Capture the cell that displays the provided text and extract its (x, y) central coordinate. 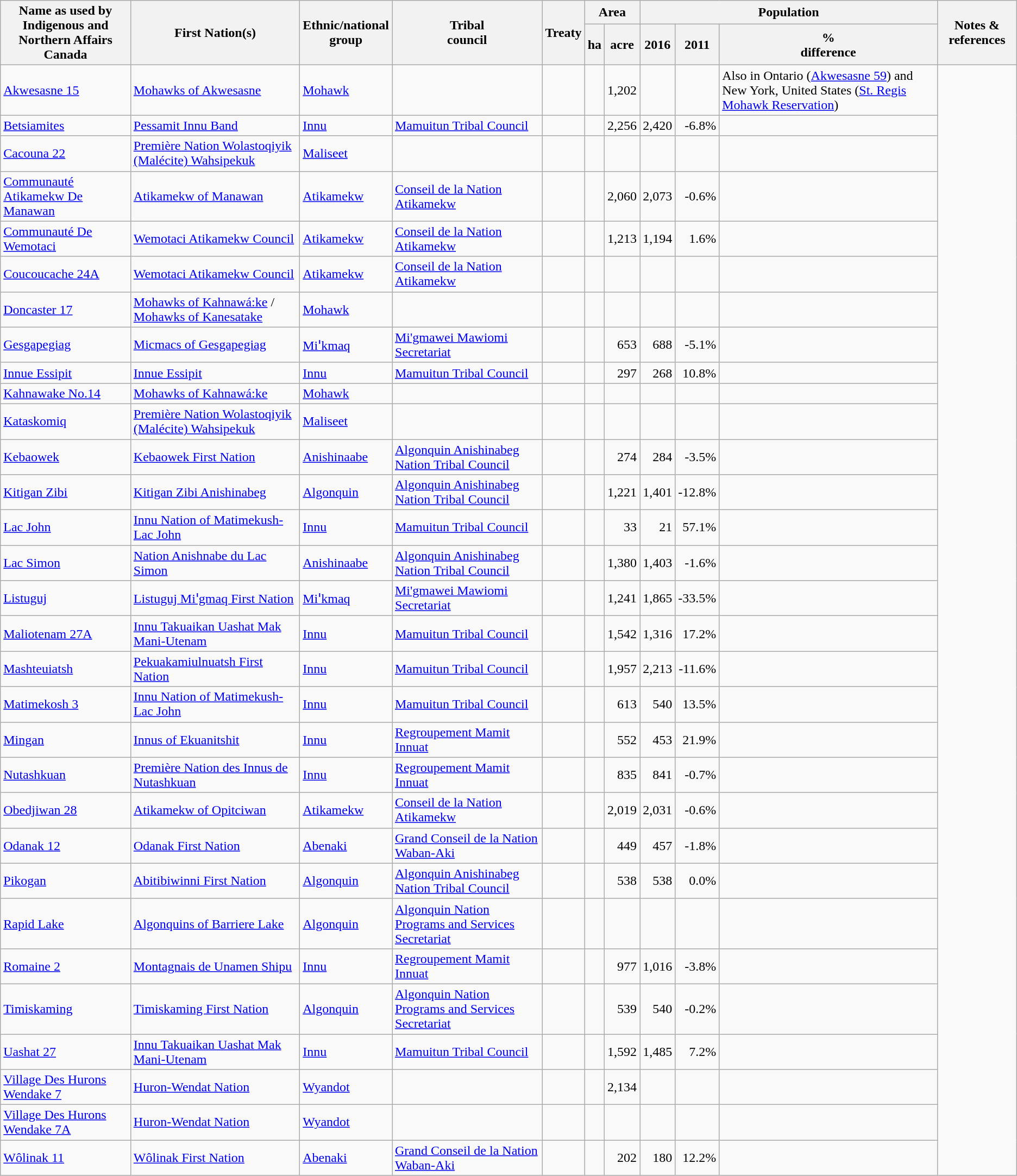
Kitigan Zibi Anishinabeg (215, 492)
274 (623, 456)
Kitigan Zibi (66, 492)
57.1% (698, 528)
-33.5% (698, 599)
Micmacs of Gesgapegiag (215, 344)
453 (657, 740)
-11.6% (698, 669)
Also in Ontario (Akwesasne 59) and New York, United States (St. Regis Mohawk Reservation) (828, 90)
Mohawks of Akwesasne (215, 90)
-1.6% (698, 563)
Maliotenam 27A (66, 633)
Kebaowek First Nation (215, 456)
613 (623, 704)
2,031 (657, 810)
Odanak 12 (66, 845)
1,202 (623, 90)
284 (657, 456)
Cacouna 22 (66, 153)
Rapid Lake (66, 923)
1.6% (698, 239)
ha (594, 45)
180 (657, 1158)
1,016 (657, 966)
Mashteuiatsh (66, 669)
2,134 (623, 1087)
297 (623, 373)
Ethnic/nationalgroup (346, 33)
1,221 (623, 492)
2,213 (657, 669)
0.0% (698, 881)
17.2% (698, 633)
First Nation(s) (215, 33)
acre (623, 45)
Abitibiwinni First Nation (215, 881)
1,380 (623, 563)
202 (623, 1158)
2,420 (657, 125)
Treaty (563, 33)
Name as used byIndigenous and Northern Affairs Canada (66, 33)
Pikogan (66, 881)
21 (657, 528)
Tribalcouncil (467, 33)
-6.8% (698, 125)
Listuguj (66, 599)
653 (623, 344)
Nutashkuan (66, 775)
835 (623, 775)
Pekuakamiulnuatsh First Nation (215, 669)
1,865 (657, 599)
Notes & references (977, 33)
Coucoucache 24A (66, 274)
Kahnawake No.14 (66, 393)
457 (657, 845)
Listuguj Miꞌgmaq First Nation (215, 599)
12.2% (698, 1158)
Lac Simon (66, 563)
1,316 (657, 633)
7.2% (698, 1052)
449 (623, 845)
1,241 (623, 599)
Atikamekw of Opitciwan (215, 810)
Mohawks of Kahnawá:ke / Mohawks of Kanesatake (215, 310)
Village Des Hurons Wendake 7A (66, 1122)
268 (657, 373)
Pessamit Innu Band (215, 125)
2011 (698, 45)
Mohawks of Kahnawá:ke (215, 393)
Population (789, 12)
1,403 (657, 563)
1,213 (623, 239)
688 (657, 344)
2016 (657, 45)
2,019 (623, 810)
Kataskomiq (66, 422)
Gesgapegiag (66, 344)
Romaine 2 (66, 966)
Matimekosh 3 (66, 704)
-5.1% (698, 344)
Wôlinak First Nation (215, 1158)
13.5% (698, 704)
841 (657, 775)
-3.8% (698, 966)
Odanak First Nation (215, 845)
21.9% (698, 740)
Première Nation des Innus de Nutashkuan (215, 775)
2,060 (623, 196)
1,485 (657, 1052)
Timiskaming (66, 1009)
-3.5% (698, 456)
Montagnais de Unamen Shipu (215, 966)
1,401 (657, 492)
1,957 (623, 669)
-12.8% (698, 492)
%difference (828, 45)
552 (623, 740)
33 (623, 528)
Atikamekw of Manawan (215, 196)
Communauté De Wemotaci (66, 239)
1,542 (623, 633)
Akwesasne 15 (66, 90)
Kebaowek (66, 456)
Area (612, 12)
Algonquins of Barriere Lake (215, 923)
10.8% (698, 373)
Mingan (66, 740)
539 (623, 1009)
2,073 (657, 196)
Timiskaming First Nation (215, 1009)
Obedjiwan 28 (66, 810)
-1.8% (698, 845)
Doncaster 17 (66, 310)
Communauté Atikamekw De Manawan (66, 196)
Innus of Ekuanitshit (215, 740)
Nation Anishnabe du Lac Simon (215, 563)
-0.7% (698, 775)
Wôlinak 11 (66, 1158)
Uashat 27 (66, 1052)
Betsiamites (66, 125)
-0.2% (698, 1009)
1,592 (623, 1052)
2,256 (623, 125)
Village Des Hurons Wendake 7 (66, 1087)
1,194 (657, 239)
977 (623, 966)
Lac John (66, 528)
